Find where the given text appears and provide that cell's center as (X, Y) coordinate. 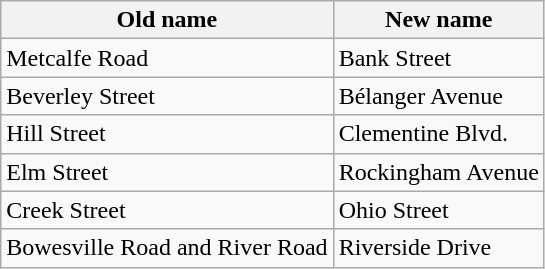
Bank Street (438, 58)
Ohio Street (438, 210)
Old name (167, 20)
Metcalfe Road (167, 58)
Bélanger Avenue (438, 96)
Riverside Drive (438, 248)
Elm Street (167, 172)
New name (438, 20)
Hill Street (167, 134)
Bowesville Road and River Road (167, 248)
Beverley Street (167, 96)
Clementine Blvd. (438, 134)
Creek Street (167, 210)
Rockingham Avenue (438, 172)
